Return (X, Y) of the center of cell containing provided text 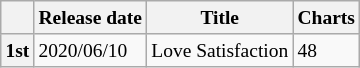
48 (326, 50)
1st (18, 50)
Title (220, 18)
Charts (326, 18)
Release date (90, 18)
2020/06/10 (90, 50)
Love Satisfaction (220, 50)
